Search for the cell housing the specified text and yield its (X, Y) center coordinate. 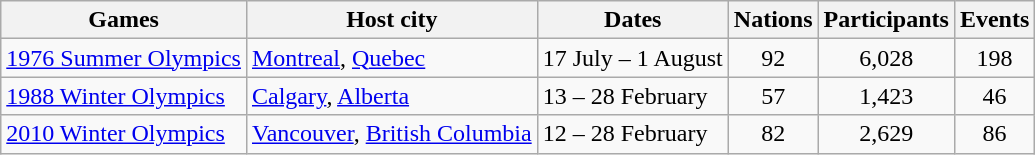
1,423 (886, 96)
57 (773, 96)
17 July – 1 August (632, 58)
198 (994, 58)
2,629 (886, 134)
Vancouver, British Columbia (392, 134)
6,028 (886, 58)
Calgary, Alberta (392, 96)
Host city (392, 20)
2010 Winter Olympics (124, 134)
82 (773, 134)
Dates (632, 20)
92 (773, 58)
12 – 28 February (632, 134)
1988 Winter Olympics (124, 96)
Participants (886, 20)
Events (994, 20)
Games (124, 20)
Montreal, Quebec (392, 58)
46 (994, 96)
13 – 28 February (632, 96)
1976 Summer Olympics (124, 58)
86 (994, 134)
Nations (773, 20)
